Provide the (X, Y) coordinate of the cell's center where the given text is located.  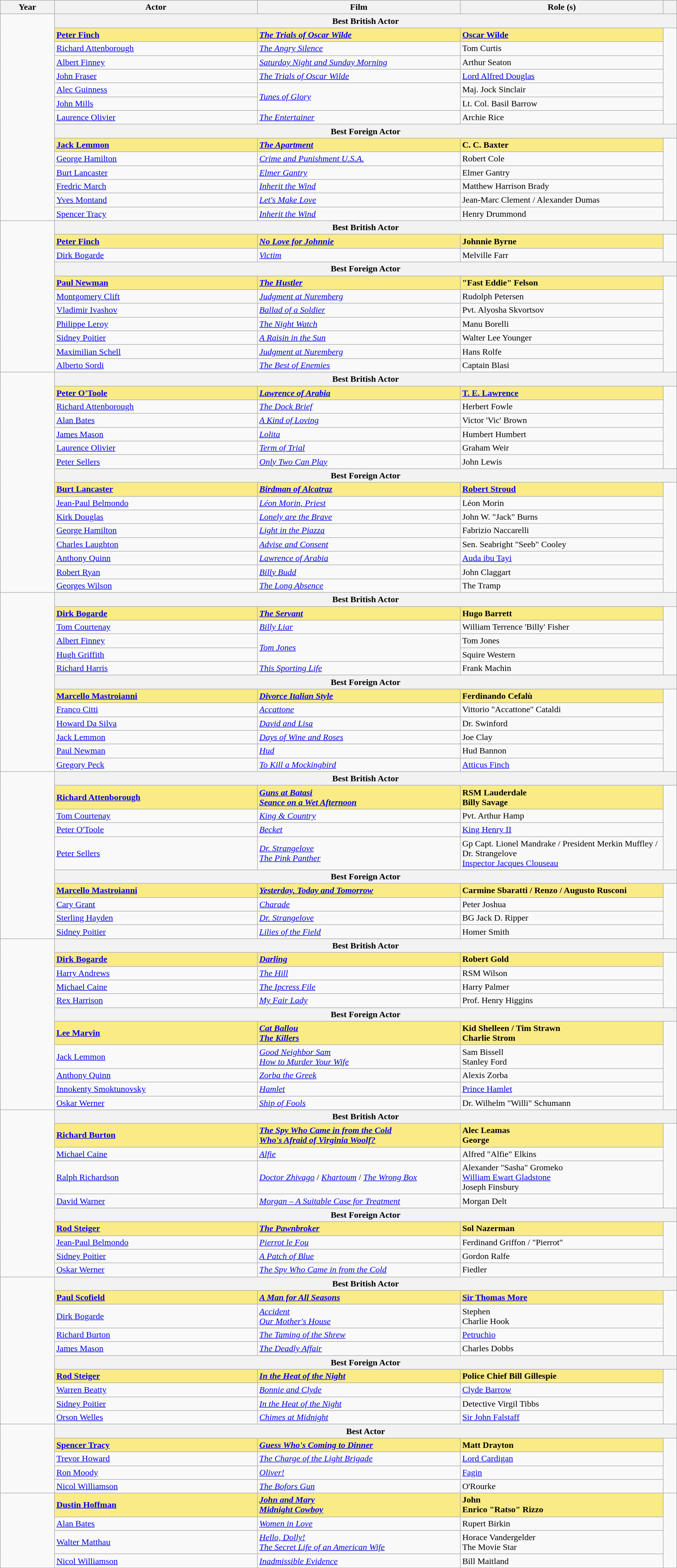
Jean-Marc Clement / Alexander Dumas (562, 200)
Petruchio (562, 1335)
Ship of Fools (359, 1103)
Robert Gold (562, 959)
Orson Welles (156, 1417)
Cat Ballou The Killers (359, 1033)
Alec Guinness (156, 90)
Matt Drayton (562, 1445)
Yves Montand (156, 200)
Dr. Strangelove The Pink Panther (359, 853)
Clyde Barrow (562, 1390)
Hamlet (359, 1089)
Alexander "Sasha" Gromeko William Ewart Gladstone Joseph Finsbury (562, 1178)
Joe Clay (562, 737)
Kirk Douglas (156, 517)
T. E. Lawrence (562, 393)
Victor 'Vic' Brown (562, 420)
Herbert Fowle (562, 407)
Innokenty Smoktunovsky (156, 1089)
Sir Thomas More (562, 1297)
Hugo Barrett (562, 613)
The Dock Brief (359, 407)
Morgan Delt (562, 1201)
Léon Morin (562, 503)
Prof. Henry Higgins (562, 1001)
O'Rourke (562, 1486)
Sam Bissell Stanley Ford (562, 1057)
Ralph Richardson (156, 1178)
Pvt. Alyosha Skvortsov (562, 310)
The Long Absence (359, 586)
The Bofors Gun (359, 1486)
Rupert Birkin (562, 1523)
The Tramp (562, 586)
BG Jack D. Ripper (562, 918)
A Man for All Seasons (359, 1297)
Ferdinand Griffon / "Pierrot" (562, 1242)
Alberto Sordi (156, 365)
The Servant (359, 613)
Ballad of a Soldier (359, 310)
Auda ibu Tayi (562, 558)
Gp Capt. Lionel Mandrake / President Merkin Muffley / Dr. Strangelove Inspector Jacques Clouseau (562, 853)
Guess Who's Coming to Dinner (359, 1445)
Lolita (359, 434)
Only Two Can Play (359, 462)
Peter Joshua (562, 904)
Dr. Wilhelm "Willi" Schumann (562, 1103)
Alfie (359, 1154)
Johnnie Byrne (562, 241)
Zorba the Greek (359, 1075)
Rex Harrison (156, 1001)
RSM Wilson (562, 973)
Actor (156, 7)
Pierrot le Fou (359, 1242)
Lonely are the Brave (359, 517)
John Lewis (562, 462)
Robert Stroud (562, 489)
The Entertainer (359, 117)
Robert Ryan (156, 572)
Alexis Zorba (562, 1075)
Harry Andrews (156, 973)
A Kind of Loving (359, 420)
Hello, Dolly! The Secret Life of an American Wife (359, 1542)
Rudolph Petersen (562, 296)
Cary Grant (156, 904)
Accattone (359, 710)
Sen. Seabright "Seeb" Cooley (562, 544)
Ron Moody (156, 1472)
The Hill (359, 973)
The Ipcress File (359, 987)
Hugh Griffith (156, 655)
John and Mary Midnight Cowboy (359, 1505)
Victim (359, 255)
Chimes at Midnight (359, 1417)
Dr. Swinford (562, 723)
Robert Cole (562, 159)
A Raisin in the Sun (359, 338)
Light in the Piazza (359, 531)
Frank Machin (562, 668)
The Hustler (359, 283)
Lord Cardigan (562, 1459)
Gordon Ralfe (562, 1256)
Crime and Punishment U.S.A. (359, 159)
Archie Rice (562, 117)
Walter Matthau (156, 1542)
Pvt. Arthur Hamp (562, 816)
Year (27, 7)
RSM Lauderdale Billy Savage (562, 797)
Arthur Seaton (562, 62)
Captain Blasi (562, 365)
My Fair Lady (359, 1001)
Horace Vandergelder The Movie Star (562, 1542)
Vittorio "Accattone" Cataldi (562, 710)
The Charge of the Light Brigade (359, 1459)
Vladimir Ivashov (156, 310)
Women in Love (359, 1523)
Film (359, 7)
Howard Da Silva (156, 723)
Guns at Batasi Seance on a Wet Afternoon (359, 797)
Let's Make Love (359, 200)
Melville Farr (562, 255)
Inadmissible Evidence (359, 1561)
Divorce Italian Style (359, 696)
Maj. Jock Sinclair (562, 90)
Stephen Charlie Hook (562, 1316)
The Angry Silence (359, 48)
King & Country (359, 816)
To Kill a Mockingbird (359, 765)
The Best of Enemies (359, 365)
Henry Drummond (562, 214)
A Patch of Blue (359, 1256)
Sterling Hayden (156, 918)
Bonnie and Clyde (359, 1390)
David and Lisa (359, 723)
Warren Beatty (156, 1390)
Alfred "Alfie" Elkins (562, 1154)
Dustin Hoffman (156, 1505)
Hud Bannon (562, 751)
"Fast Eddie" Felson (562, 283)
Good Neighbor Sam How to Murder Your Wife (359, 1057)
Squire Western (562, 655)
Accident Our Mother's House (359, 1316)
Atticus Finch (562, 765)
Role (s) (562, 7)
John Mills (156, 103)
Manu Borelli (562, 324)
Fagin (562, 1472)
The Night Watch (359, 324)
David Warner (156, 1201)
Walter Lee Younger (562, 338)
Richard Harris (156, 668)
Fiedler (562, 1270)
Franco Citti (156, 710)
Bill Maitland (562, 1561)
Morgan – A Suitable Case for Treatment (359, 1201)
Graham Weir (562, 448)
Billy Budd (359, 572)
Philippe Leroy (156, 324)
William Terrence 'Billy' Fisher (562, 627)
The Taming of the Shrew (359, 1335)
Yesterday, Today and Tomorrow (359, 891)
Birdman of Alcatraz (359, 489)
Fabrizio Naccarelli (562, 531)
Oscar Wilde (562, 35)
Prince Hamlet (562, 1089)
Tunes of Glory (359, 97)
The Deadly Affair (359, 1348)
John Fraser (156, 76)
The Spy Who Came in from the Cold Who's Afraid of Virginia Woolf? (359, 1136)
Humbert Humbert (562, 434)
Term of Trial (359, 448)
Darling (359, 959)
Fredric March (156, 186)
Lord Alfred Douglas (562, 76)
The Apartment (359, 145)
King Henry II (562, 829)
Doctor Zhivago / Khartoum / The Wrong Box (359, 1178)
John W. "Jack" Burns (562, 517)
Becket (359, 829)
John Enrico "Ratso" Rizzo (562, 1505)
John Claggart (562, 572)
Homer Smith (562, 932)
Charles Laughton (156, 544)
Detective Virgil Tibbs (562, 1404)
The Pawnbroker (359, 1229)
Dr. Strangelove (359, 918)
Lilies of the Field (359, 932)
Sir John Falstaff (562, 1417)
Lee Marvin (156, 1033)
Léon Morin, Priest (359, 503)
C. C. Baxter (562, 145)
The Spy Who Came in from the Cold (359, 1270)
Harry Palmer (562, 987)
Best Actor (365, 1431)
Georges Wilson (156, 586)
Matthew Harrison Brady (562, 186)
Days of Wine and Roses (359, 737)
Charles Dobbs (562, 1348)
Lt. Col. Basil Barrow (562, 103)
Carmine Sbaratti / Renzo / Augusto Rusconi (562, 891)
Tom Curtis (562, 48)
Ferdinando Cefalù (562, 696)
Paul Scofield (156, 1297)
Police Chief Bill Gillespie (562, 1376)
No Love for Johnnie (359, 241)
Alec Leamas George (562, 1136)
Hans Rolfe (562, 351)
Saturday Night and Sunday Morning (359, 62)
Hud (359, 751)
Montgomery Clift (156, 296)
Maximilian Schell (156, 351)
Kid Shelleen / Tim Strawn Charlie Strom (562, 1033)
Oliver! (359, 1472)
Charade (359, 904)
This Sporting Life (359, 668)
Trevor Howard (156, 1459)
Gregory Peck (156, 765)
Billy Liar (359, 627)
Advise and Consent (359, 544)
Sol Nazerman (562, 1229)
